Identify which cell holds the provided text, then report its [X, Y] central coordinate. 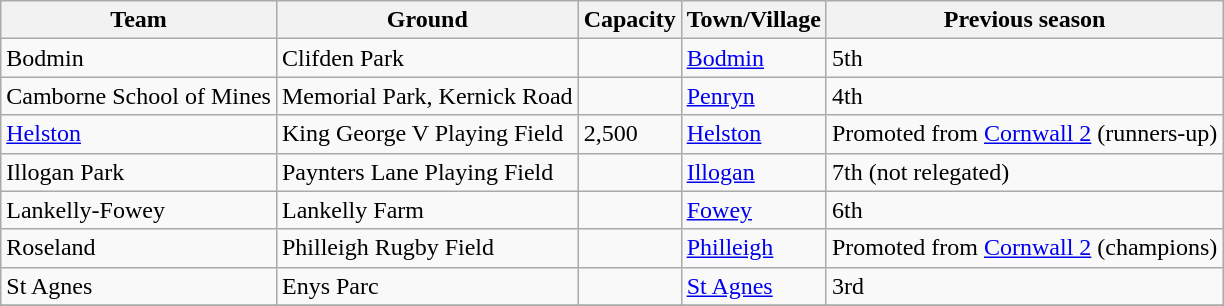
Illogan [754, 172]
Roseland [139, 248]
2,500 [630, 134]
6th [1024, 210]
Lankelly Farm [427, 210]
Clifden Park [427, 58]
Promoted from Cornwall 2 (runners-up) [1024, 134]
Previous season [1024, 20]
Capacity [630, 20]
Memorial Park, Kernick Road [427, 96]
Fowey [754, 210]
4th [1024, 96]
Enys Parc [427, 286]
King George V Playing Field [427, 134]
Illogan Park [139, 172]
Philleigh Rugby Field [427, 248]
Camborne School of Mines [139, 96]
Promoted from Cornwall 2 (champions) [1024, 248]
Lankelly-Fowey [139, 210]
Philleigh [754, 248]
5th [1024, 58]
Town/Village [754, 20]
Ground [427, 20]
3rd [1024, 286]
Paynters Lane Playing Field [427, 172]
7th (not relegated) [1024, 172]
Penryn [754, 96]
Team [139, 20]
